Scan for the cell matching the given text and deliver its (X, Y) coordinate at center. 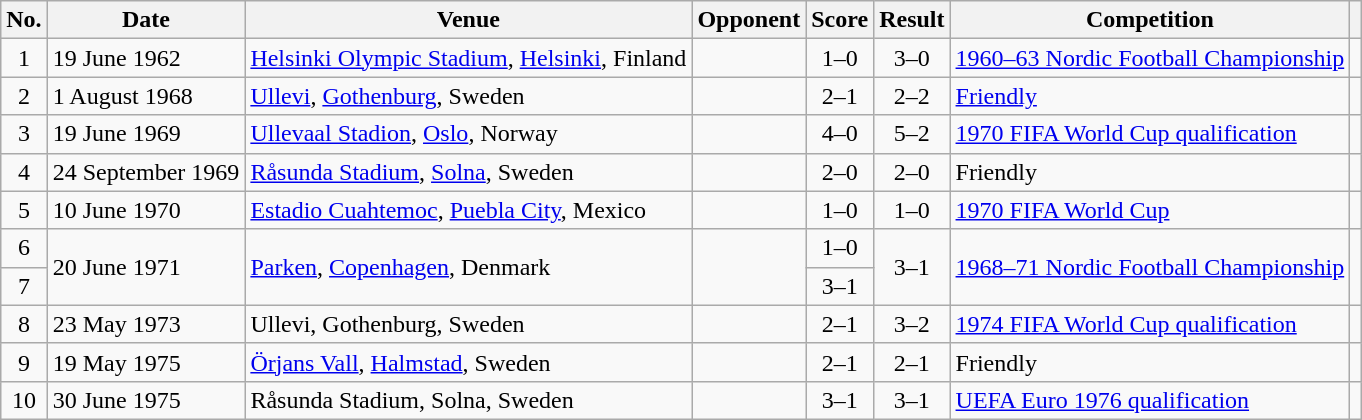
4–0 (840, 134)
2 (24, 96)
9 (24, 362)
3–2 (912, 324)
8 (24, 324)
Venue (468, 20)
Ullevaal Stadion, Oslo, Norway (468, 134)
Örjans Vall, Halmstad, Sweden (468, 362)
30 June 1975 (146, 400)
1 August 1968 (146, 96)
Estadio Cuahtemoc, Puebla City, Mexico (468, 210)
24 September 1969 (146, 172)
5 (24, 210)
No. (24, 20)
1968–71 Nordic Football Championship (1150, 267)
1 (24, 58)
3 (24, 134)
19 May 1975 (146, 362)
Result (912, 20)
Helsinki Olympic Stadium, Helsinki, Finland (468, 58)
19 June 1962 (146, 58)
2–2 (912, 96)
10 June 1970 (146, 210)
Parken, Copenhagen, Denmark (468, 267)
10 (24, 400)
6 (24, 248)
23 May 1973 (146, 324)
1970 FIFA World Cup (1150, 210)
Opponent (749, 20)
4 (24, 172)
5–2 (912, 134)
UEFA Euro 1976 qualification (1150, 400)
Competition (1150, 20)
20 June 1971 (146, 267)
1970 FIFA World Cup qualification (1150, 134)
19 June 1969 (146, 134)
Date (146, 20)
1974 FIFA World Cup qualification (1150, 324)
1960–63 Nordic Football Championship (1150, 58)
Score (840, 20)
3–0 (912, 58)
7 (24, 286)
